Output the [x, y] coordinate of the center of the cell containing the given text.  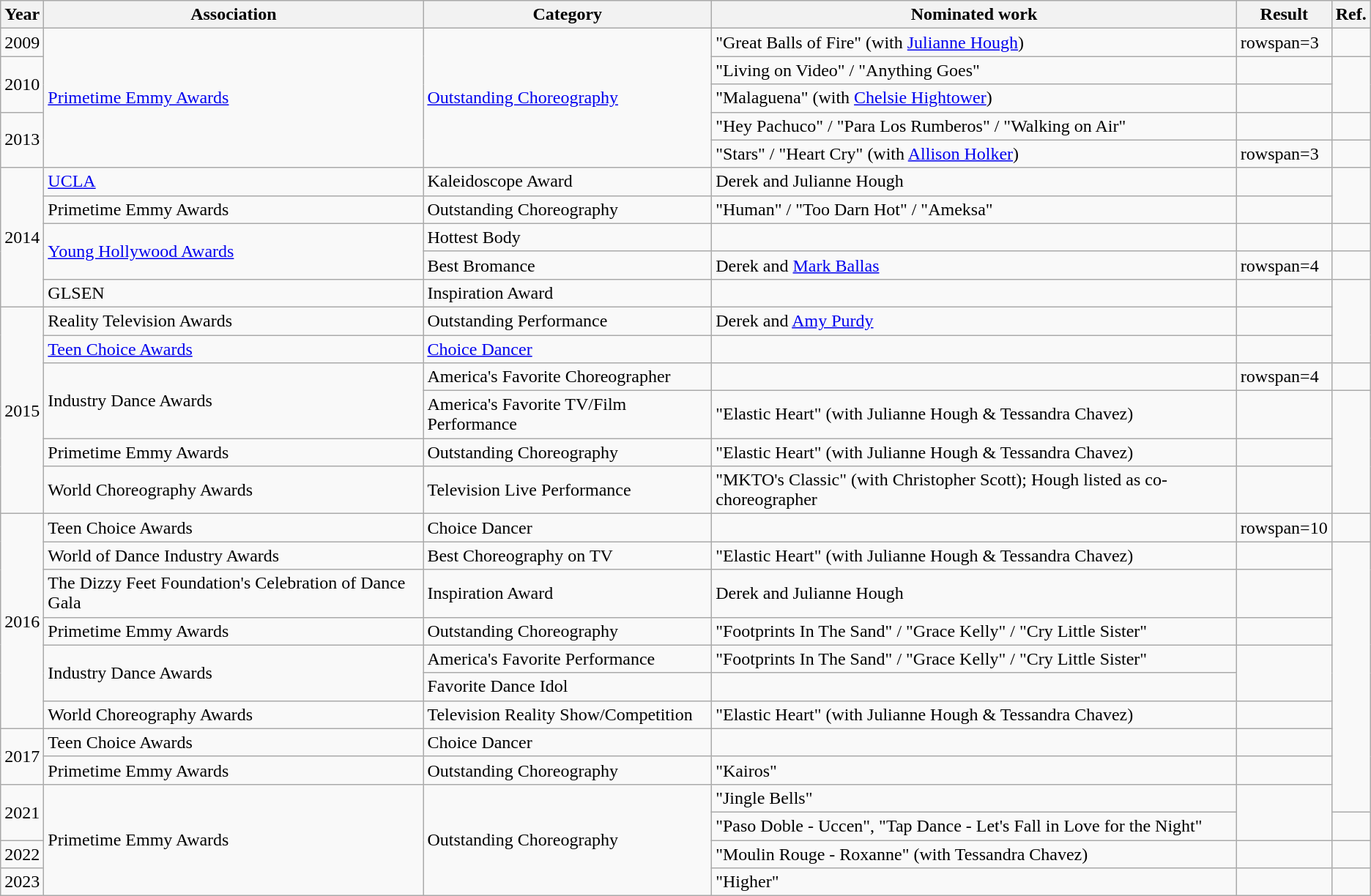
2022 [22, 854]
2010 [22, 84]
Reality Television Awards [234, 321]
Favorite Dance Idol [568, 687]
Derek and Mark Ballas [974, 265]
"Jingle Bells" [974, 798]
Television Reality Show/Competition [568, 714]
Derek and Amy Purdy [974, 321]
2015 [22, 410]
"Human" / "Too Darn Hot" / "Ameksa" [974, 209]
2017 [22, 756]
"Stars" / "Heart Cry" (with Allison Holker) [974, 154]
"Malaguena" (with Chelsie Hightower) [974, 98]
Nominated work [974, 15]
World of Dance Industry Awards [234, 556]
"Kairos" [974, 770]
"Living on Video" / "Anything Goes" [974, 70]
Television Live Performance [568, 490]
America's Favorite Choreographer [568, 377]
America's Favorite TV/Film Performance [568, 414]
Association [234, 15]
Category [568, 15]
2009 [22, 42]
Result [1284, 15]
2014 [22, 237]
Ref. [1350, 15]
2023 [22, 882]
rowspan=10 [1284, 528]
Kaleidoscope Award [568, 182]
Outstanding Performance [568, 321]
"MKTO's Classic" (with Christopher Scott); Hough listed as co-choreographer [974, 490]
Year [22, 15]
Best Choreography on TV [568, 556]
"Paso Doble - Uccen", "Tap Dance - Let's Fall in Love for the Night" [974, 826]
Young Hollywood Awards [234, 251]
"Hey Pachuco" / "Para Los Rumberos" / "Walking on Air" [974, 126]
2021 [22, 812]
"Great Balls of Fire" (with Julianne Hough) [974, 42]
Best Bromance [568, 265]
2016 [22, 621]
The Dizzy Feet Foundation's Celebration of Dance Gala [234, 593]
"Higher" [974, 882]
UCLA [234, 182]
Hottest Body [568, 237]
"Moulin Rouge - Roxanne" (with Tessandra Chavez) [974, 854]
America's Favorite Performance [568, 659]
2013 [22, 140]
GLSEN [234, 293]
